Return the [x, y] coordinate for the center point of the cell that contains the specified text.  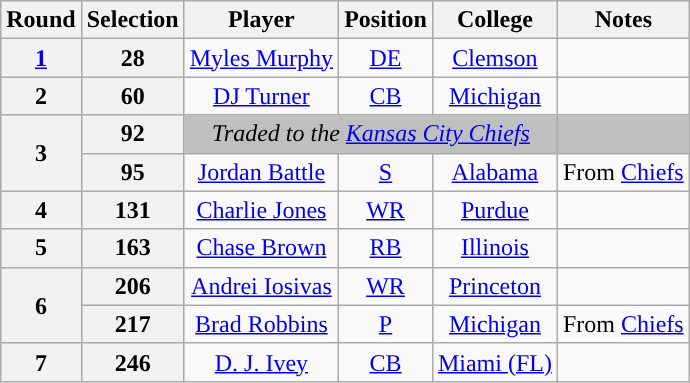
Brad Robbins [261, 324]
Alabama [494, 172]
D. J. Ivey [261, 362]
131 [132, 210]
60 [132, 96]
Clemson [494, 58]
2 [41, 96]
163 [132, 248]
4 [41, 210]
95 [132, 172]
5 [41, 248]
RB [386, 248]
DJ Turner [261, 96]
92 [132, 134]
28 [132, 58]
3 [41, 153]
Charlie Jones [261, 210]
Notes [623, 20]
Myles Murphy [261, 58]
S [386, 172]
Chase Brown [261, 248]
Round [41, 20]
7 [41, 362]
Player [261, 20]
Position [386, 20]
6 [41, 305]
246 [132, 362]
Princeton [494, 286]
Jordan Battle [261, 172]
Purdue [494, 210]
Miami (FL) [494, 362]
DE [386, 58]
1 [41, 58]
Traded to the Kansas City Chiefs [370, 134]
Andrei Iosivas [261, 286]
Selection [132, 20]
Illinois [494, 248]
College [494, 20]
206 [132, 286]
P [386, 324]
217 [132, 324]
